Return the [x, y] coordinate for the center point of the cell that contains the specified text.  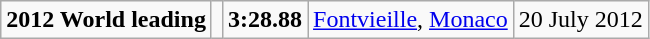
2012 World leading [106, 20]
3:28.88 [264, 20]
Fontvieille, Monaco [411, 20]
20 July 2012 [580, 20]
